Locate the cell with the specified text and output its [X, Y] center coordinate. 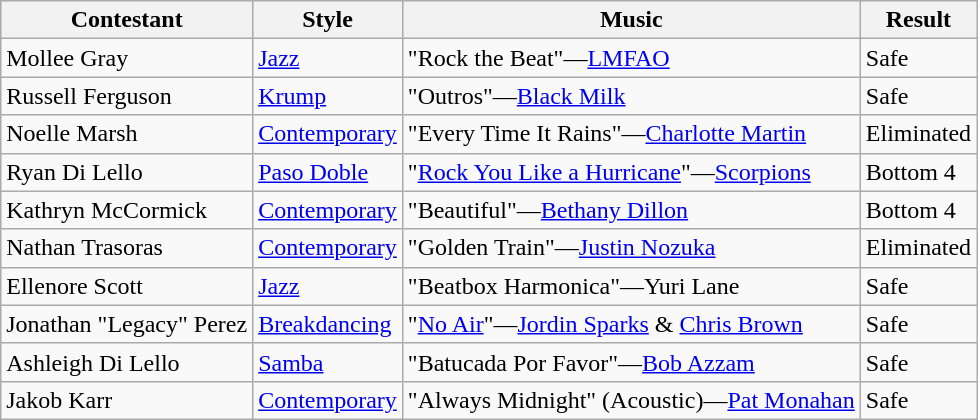
Mollee Gray [127, 58]
Ellenore Scott [127, 286]
Paso Doble [328, 172]
"Beatbox Harmonica"—Yuri Lane [631, 286]
"Rock the Beat"—LMFAO [631, 58]
"No Air"—Jordin Sparks & Chris Brown [631, 324]
Krump [328, 96]
Samba [328, 362]
"Golden Train"—Justin Nozuka [631, 248]
Ashleigh Di Lello [127, 362]
"Beautiful"—Bethany Dillon [631, 210]
Contestant [127, 20]
Jakob Karr [127, 400]
"Always Midnight" (Acoustic)—Pat Monahan [631, 400]
Jonathan "Legacy" Perez [127, 324]
Ryan Di Lello [127, 172]
Result [918, 20]
Music [631, 20]
"Every Time It Rains"—Charlotte Martin [631, 134]
Russell Ferguson [127, 96]
Style [328, 20]
"Outros"—Black Milk [631, 96]
Nathan Trasoras [127, 248]
Kathryn McCormick [127, 210]
"Rock You Like a Hurricane"—Scorpions [631, 172]
Noelle Marsh [127, 134]
"Batucada Por Favor"—Bob Azzam [631, 362]
Breakdancing [328, 324]
